Determine the [x, y] coordinate at the center of the cell enclosing the given text.  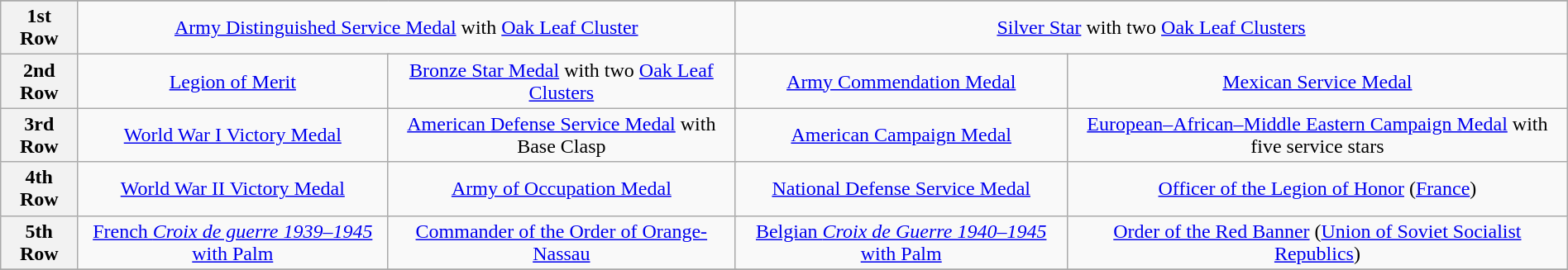
5th Row [40, 243]
American Defense Service Medal with Base Clasp [562, 135]
World War II Victory Medal [233, 188]
2nd Row [40, 81]
American Campaign Medal [901, 135]
3rd Row [40, 135]
Silver Star with two Oak Leaf Clusters [1151, 28]
Order of the Red Banner (Union of Soviet Socialist Republics) [1318, 243]
Belgian Croix de Guerre 1940–1945 with Palm [901, 243]
World War I Victory Medal [233, 135]
Bronze Star Medal with two Oak Leaf Clusters [562, 81]
1st Row [40, 28]
French Croix de guerre 1939–1945 with Palm [233, 243]
Army Commendation Medal [901, 81]
Commander of the Order of Orange-Nassau [562, 243]
Army of Occupation Medal [562, 188]
Officer of the Legion of Honor (France) [1318, 188]
National Defense Service Medal [901, 188]
4th Row [40, 188]
Mexican Service Medal [1318, 81]
Legion of Merit [233, 81]
Army Distinguished Service Medal with Oak Leaf Cluster [407, 28]
European–African–Middle Eastern Campaign Medal with five service stars [1318, 135]
